Provide the (X, Y) coordinate of the cell's center where the given text is located.  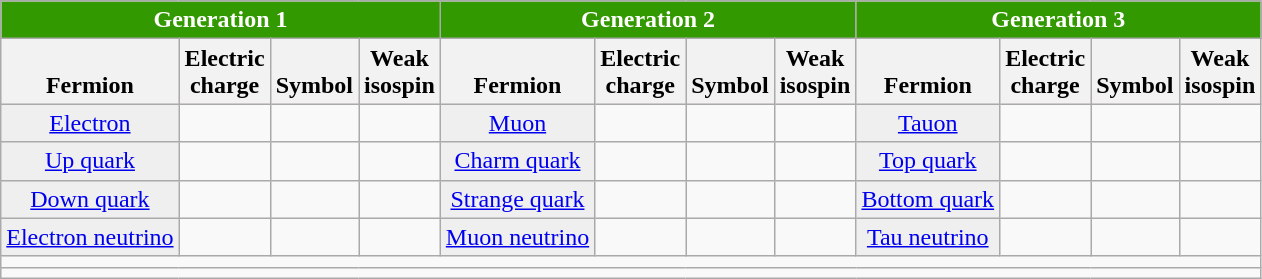
Charm quark (517, 161)
Electron (90, 123)
Generation 2 (648, 20)
Top quark (928, 161)
Generation 1 (221, 20)
Muon neutrino (517, 237)
Muon (517, 123)
Tauon (928, 123)
Bottom quark (928, 199)
Up quark (90, 161)
Electron neutrino (90, 237)
Down quark (90, 199)
Strange quark (517, 199)
Tau neutrino (928, 237)
Generation 3 (1058, 20)
